Pinpoint the cell where the given text exists, returning its (x, y) midpoint coordinate. 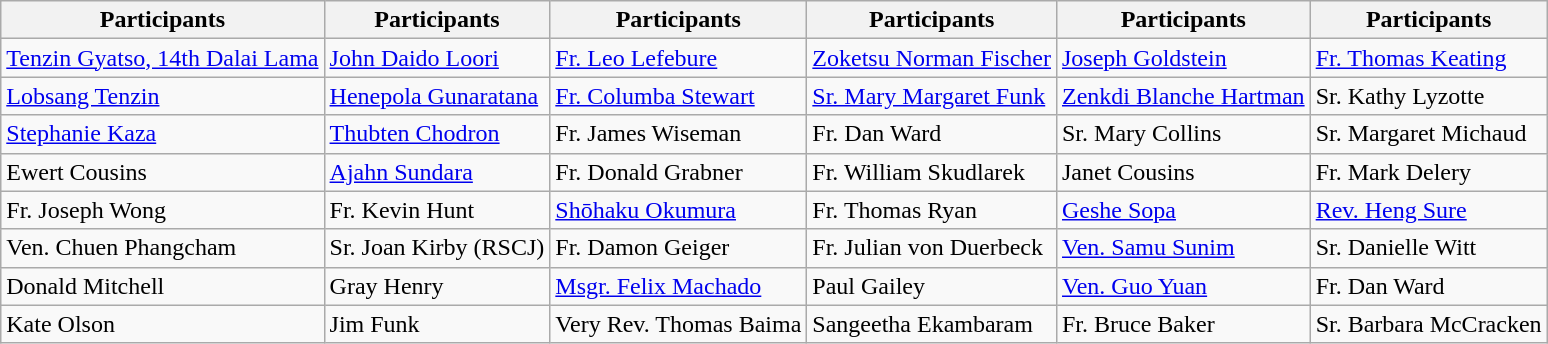
Sr. Joan Kirby (RSCJ) (437, 248)
Rev. Heng Sure (1428, 210)
Geshe Sopa (1183, 210)
Sangeetha Ekambaram (932, 324)
Jim Funk (437, 324)
Fr. Leo Lefebure (678, 58)
Fr. Bruce Baker (1183, 324)
Zenkdi Blanche Hartman (1183, 96)
Fr. Thomas Keating (1428, 58)
Sr. Mary Margaret Funk (932, 96)
Sr. Danielle Witt (1428, 248)
Sr. Mary Collins (1183, 134)
Joseph Goldstein (1183, 58)
Msgr. Felix Machado (678, 286)
Ven. Chuen Phangcham (162, 248)
Kate Olson (162, 324)
Fr. Mark Delery (1428, 172)
Shōhaku Okumura (678, 210)
Fr. Joseph Wong (162, 210)
Fr. James Wiseman (678, 134)
Sr. Margaret Michaud (1428, 134)
Fr. Thomas Ryan (932, 210)
Ven. Guo Yuan (1183, 286)
Fr. Damon Geiger (678, 248)
Ven. Samu Sunim (1183, 248)
Thubten Chodron (437, 134)
Stephanie Kaza (162, 134)
Fr. Julian von Duerbeck (932, 248)
Zoketsu Norman Fischer (932, 58)
Lobsang Tenzin (162, 96)
Fr. William Skudlarek (932, 172)
Janet Cousins (1183, 172)
Very Rev. Thomas Baima (678, 324)
Fr. Columba Stewart (678, 96)
Paul Gailey (932, 286)
John Daido Loori (437, 58)
Donald Mitchell (162, 286)
Sr. Kathy Lyzotte (1428, 96)
Fr. Kevin Hunt (437, 210)
Ewert Cousins (162, 172)
Sr. Barbara McCracken (1428, 324)
Gray Henry (437, 286)
Tenzin Gyatso, 14th Dalai Lama (162, 58)
Henepola Gunaratana (437, 96)
Fr. Donald Grabner (678, 172)
Ajahn Sundara (437, 172)
